Return [X, Y] of the center of cell containing provided text 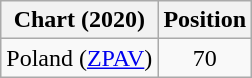
Position [205, 20]
Chart (2020) [80, 20]
Poland (ZPAV) [80, 58]
70 [205, 58]
